From the cell containing the given text, extract its center point as [X, Y] coordinate. 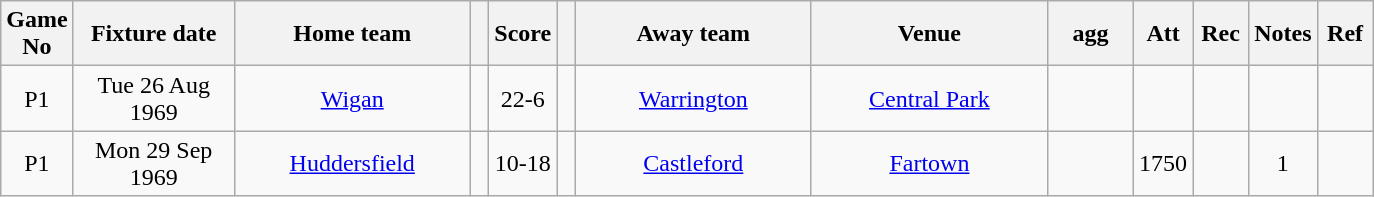
Huddersfield [352, 164]
Castleford [693, 164]
22-6 [523, 98]
Away team [693, 34]
Ref [1345, 34]
Venue [929, 34]
Fartown [929, 164]
Game No [37, 34]
Score [523, 34]
Wigan [352, 98]
Notes [1283, 34]
Fixture date [154, 34]
Central Park [929, 98]
agg [1090, 34]
Tue 26 Aug 1969 [154, 98]
Rec [1221, 34]
Warrington [693, 98]
Att [1164, 34]
Home team [352, 34]
1 [1283, 164]
10-18 [523, 164]
Mon 29 Sep 1969 [154, 164]
1750 [1164, 164]
